Find where the given text appears and provide that cell's center as [X, Y] coordinate. 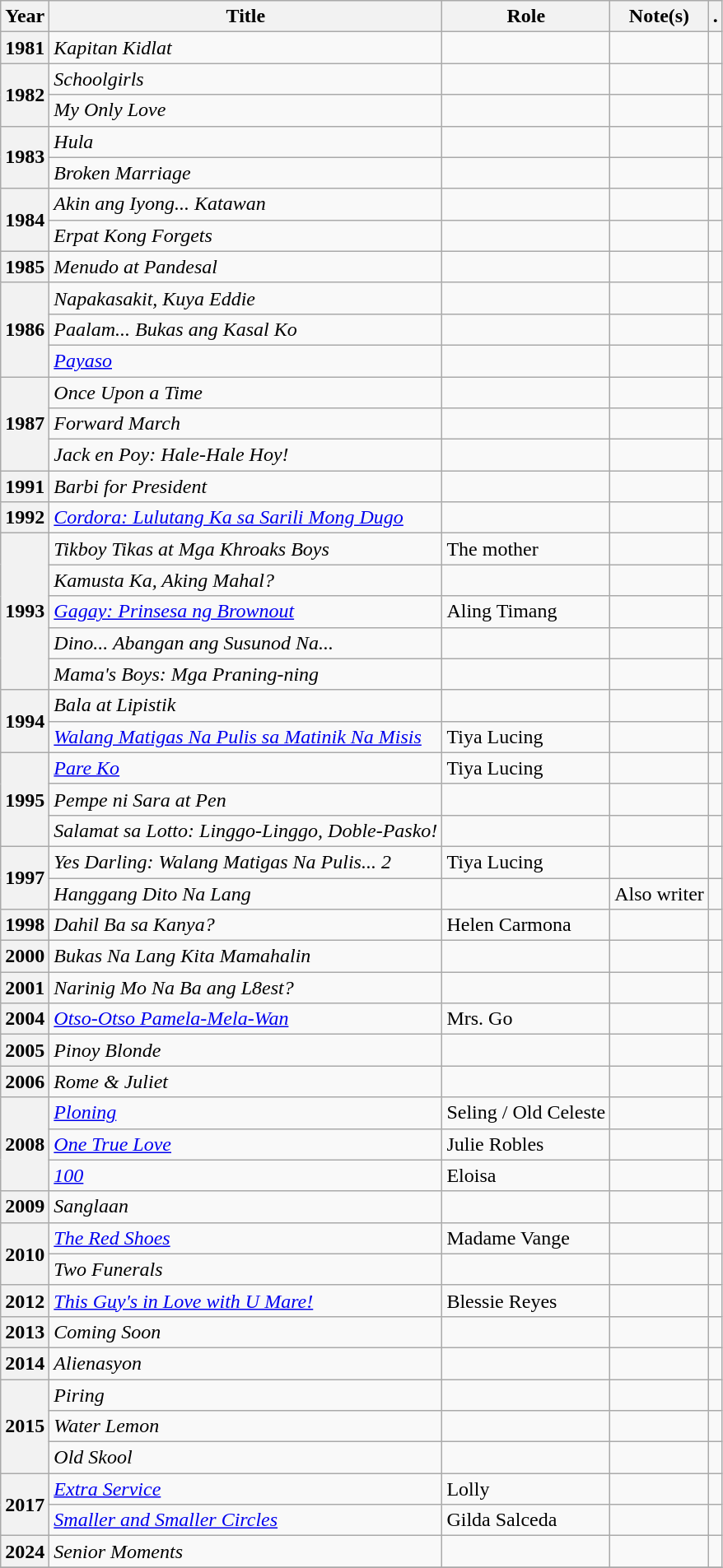
1987 [25, 424]
1992 [25, 518]
2013 [25, 1332]
Payaso [245, 361]
Jack en Poy: Hale-Hale Hoy! [245, 455]
Yes Darling: Walang Matigas Na Pulis... 2 [245, 862]
Otso-Otso Pamela-Mela-Wan [245, 1019]
1997 [25, 877]
Sanglaan [245, 1207]
2015 [25, 1426]
Blessie Reyes [526, 1300]
One True Love [245, 1144]
Akin ang Iyong... Katawan [245, 204]
Note(s) [660, 16]
Extra Service [245, 1489]
Gagay: Prinsesa ng Brownout [245, 612]
Narinig Mo Na Ba ang L8est? [245, 988]
Pinoy Blonde [245, 1050]
2000 [25, 956]
Dino... Abangan ang Susunod Na... [245, 643]
Schoolgirls [245, 79]
Kapitan Kidlat [245, 48]
1982 [25, 95]
2017 [25, 1505]
1983 [25, 157]
2005 [25, 1050]
This Guy's in Love with U Mare! [245, 1300]
Hula [245, 142]
100 [245, 1175]
Dahil Ba sa Kanya? [245, 925]
2001 [25, 988]
Eloisa [526, 1175]
1994 [25, 721]
2010 [25, 1254]
Cordora: Lulutang Ka sa Sarili Mong Dugo [245, 518]
Coming Soon [245, 1332]
2012 [25, 1300]
Aling Timang [526, 612]
Bukas Na Lang Kita Mamahalin [245, 956]
Senior Moments [245, 1552]
Hanggang Dito Na Lang [245, 893]
2009 [25, 1207]
1985 [25, 267]
2004 [25, 1019]
Piring [245, 1395]
. [715, 16]
Role [526, 16]
Forward March [245, 424]
1991 [25, 486]
My Only Love [245, 110]
Lolly [526, 1489]
Pempe ni Sara at Pen [245, 799]
Alienasyon [245, 1363]
The Red Shoes [245, 1238]
Kamusta Ka, Aking Mahal? [245, 580]
Broken Marriage [245, 173]
Water Lemon [245, 1426]
Two Funerals [245, 1269]
Mama's Boys: Mga Praning-ning [245, 674]
Salamat sa Lotto: Linggo-Linggo, Doble-Pasko! [245, 831]
Walang Matigas Na Pulis sa Matinik Na Misis [245, 737]
Julie Robles [526, 1144]
Year [25, 16]
Bala at Lipistik [245, 705]
1981 [25, 48]
Gilda Salceda [526, 1520]
Old Skool [245, 1458]
2008 [25, 1144]
The mother [526, 549]
Madame Vange [526, 1238]
Mrs. Go [526, 1019]
2024 [25, 1552]
Napakasakit, Kuya Eddie [245, 298]
Menudo at Pandesal [245, 267]
1995 [25, 799]
Paalam... Bukas ang Kasal Ko [245, 329]
Smaller and Smaller Circles [245, 1520]
Once Upon a Time [245, 393]
Pare Ko [245, 768]
Barbi for President [245, 486]
1986 [25, 329]
1984 [25, 220]
Tikboy Tikas at Mga Khroaks Boys [245, 549]
Also writer [660, 893]
Rome & Juliet [245, 1082]
1993 [25, 612]
1998 [25, 925]
Helen Carmona [526, 925]
Title [245, 16]
Ploning [245, 1113]
Seling / Old Celeste [526, 1113]
2014 [25, 1363]
2006 [25, 1082]
Erpat Kong Forgets [245, 235]
